Detect which cell encompasses the target text, then output its [X, Y] center coordinate. 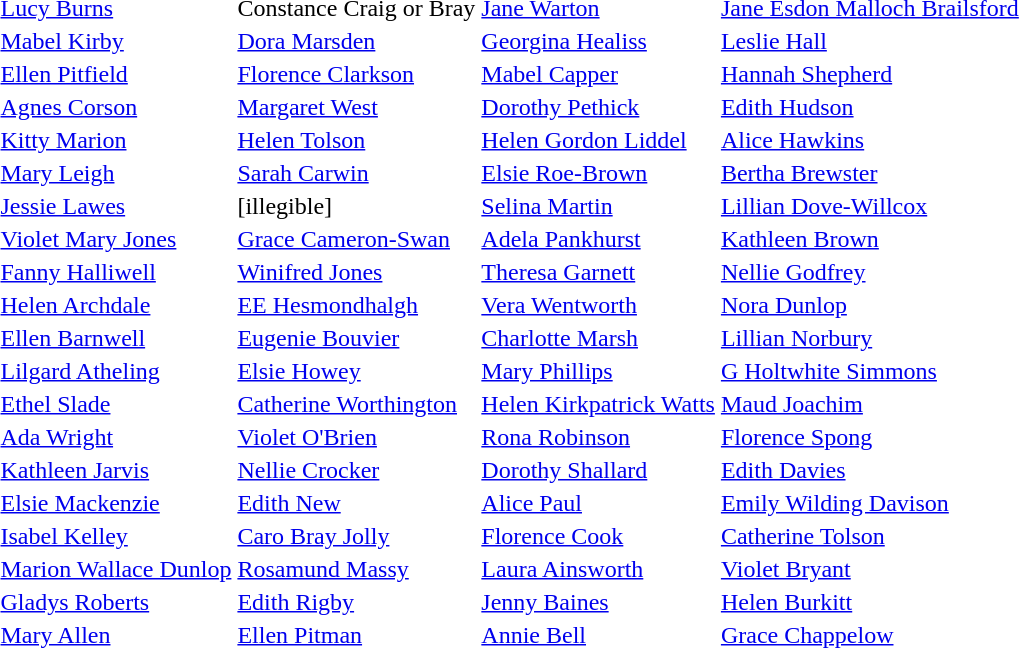
[illegible] [356, 206]
Theresa Garnett [598, 272]
Charlotte Marsh [598, 338]
Edith New [356, 503]
Sarah Carwin [356, 173]
Helen Gordon Liddel [598, 140]
Dora Marsden [356, 41]
Mary Phillips [598, 371]
Laura Ainsworth [598, 569]
Georgina Healiss [598, 41]
Alice Paul [598, 503]
Elsie Howey [356, 371]
Vera Wentworth [598, 305]
Caro Bray Jolly [356, 536]
Margaret West [356, 107]
Florence Clarkson [356, 74]
Catherine Worthington [356, 404]
Florence Cook [598, 536]
Selina Martin [598, 206]
Jenny Baines [598, 602]
Dorothy Shallard [598, 470]
Mabel Capper [598, 74]
Helen Tolson [356, 140]
Helen Kirkpatrick Watts [598, 404]
Rona Robinson [598, 437]
Violet O'Brien [356, 437]
EE Hesmondhalgh [356, 305]
Winifred Jones [356, 272]
Adela Pankhurst [598, 239]
Grace Cameron-Swan [356, 239]
Edith Rigby [356, 602]
Nellie Crocker [356, 470]
Dorothy Pethick [598, 107]
Eugenie Bouvier [356, 338]
Rosamund Massy [356, 569]
Elsie Roe-Brown [598, 173]
